Return (X, Y) of the center of cell containing provided text 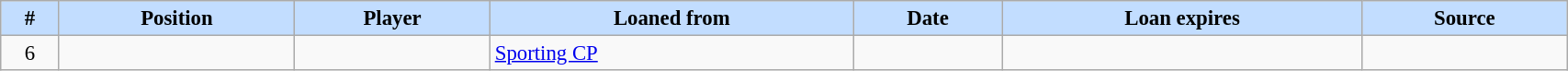
Sporting CP (671, 53)
6 (29, 53)
Source (1464, 18)
Loan expires (1182, 18)
Date (928, 18)
Player (393, 18)
Position (176, 18)
# (29, 18)
Loaned from (671, 18)
